Return [x, y] of the center of cell containing provided text 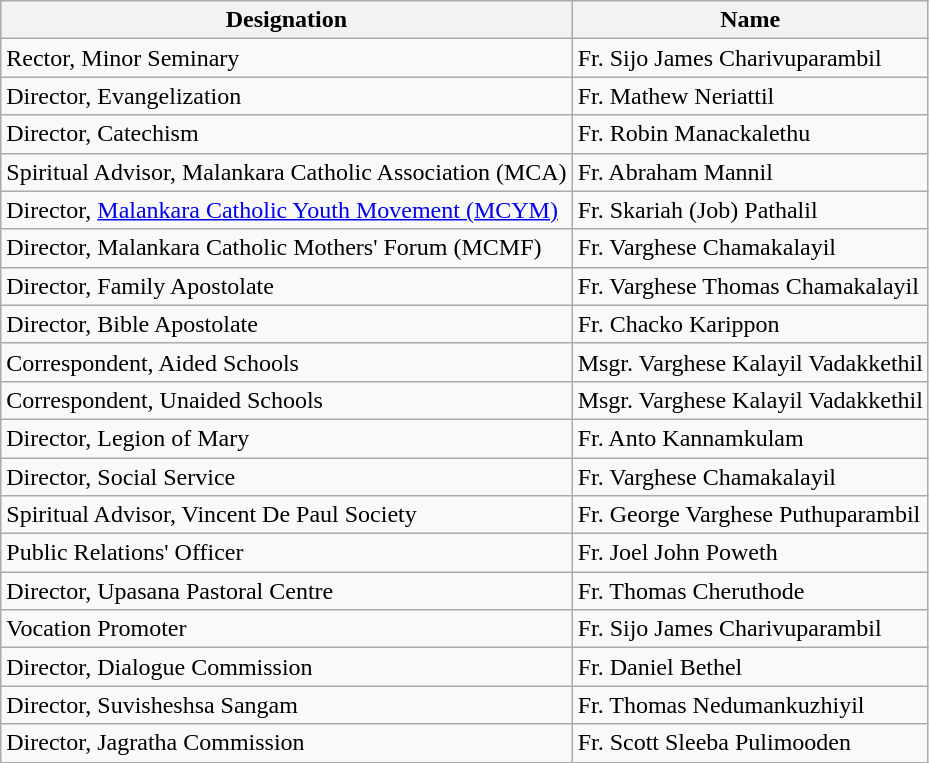
Rector, Minor Seminary [286, 58]
Correspondent, Unaided Schools [286, 400]
Director, Upasana Pastoral Centre [286, 591]
Spiritual Advisor, Malankara Catholic Association (MCA) [286, 172]
Name [750, 20]
Fr. Abraham Mannil [750, 172]
Fr. Scott Sleeba Pulimooden [750, 743]
Director, Evangelization [286, 96]
Fr. Joel John Poweth [750, 553]
Director, Suvisheshsa Sangam [286, 705]
Fr. Robin Manackalethu [750, 134]
Fr. Thomas Cheruthode [750, 591]
Correspondent, Aided Schools [286, 362]
Director, Bible Apostolate [286, 324]
Fr. Mathew Neriattil [750, 96]
Spiritual Advisor, Vincent De Paul Society [286, 515]
Director, Family Apostolate [286, 286]
Director, Catechism [286, 134]
Fr. Varghese Thomas Chamakalayil [750, 286]
Fr. Daniel Bethel [750, 667]
Designation [286, 20]
Fr. Anto Kannamkulam [750, 438]
Fr. Skariah (Job) Pathalil [750, 210]
Director, Malankara Catholic Youth Movement (MCYM) [286, 210]
Director, Legion of Mary [286, 438]
Director, Malankara Catholic Mothers' Forum (MCMF) [286, 248]
Director, Dialogue Commission [286, 667]
Director, Jagratha Commission [286, 743]
Fr. Chacko Karippon [750, 324]
Fr. George Varghese Puthuparambil [750, 515]
Public Relations' Officer [286, 553]
Director, Social Service [286, 477]
Fr. Thomas Nedumankuzhiyil [750, 705]
Vocation Promoter [286, 629]
